Search for the cell housing the specified text and yield its [x, y] center coordinate. 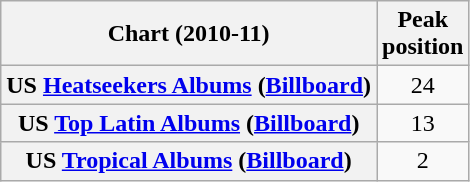
US Top Latin Albums (Billboard) [189, 123]
24 [422, 85]
US Heatseekers Albums (Billboard) [189, 85]
2 [422, 161]
Peakposition [422, 34]
Chart (2010-11) [189, 34]
US Tropical Albums (Billboard) [189, 161]
13 [422, 123]
